Detect which cell encompasses the target text, then output its (X, Y) center coordinate. 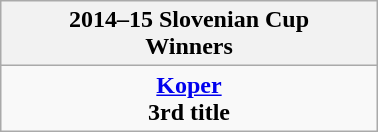
2014–15 Slovenian Cup Winners (189, 34)
Koper3rd title (189, 98)
